Return the [X, Y] coordinate for the center point of the cell that contains the specified text.  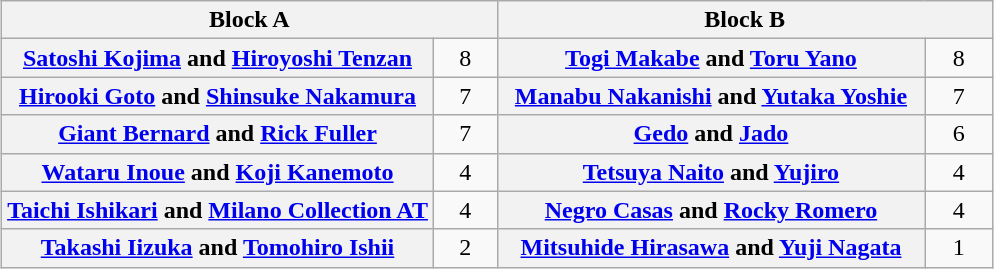
Manabu Nakanishi and Yutaka Yoshie [711, 96]
Negro Casas and Rocky Romero [711, 210]
1 [958, 248]
Giant Bernard and Rick Fuller [218, 134]
Togi Makabe and Toru Yano [711, 58]
Mitsuhide Hirasawa and Yuji Nagata [711, 248]
Satoshi Kojima and Hiroyoshi Tenzan [218, 58]
Hirooki Goto and Shinsuke Nakamura [218, 96]
Takashi Iizuka and Tomohiro Ishii [218, 248]
Block B [744, 20]
6 [958, 134]
Block A [250, 20]
Gedo and Jado [711, 134]
Wataru Inoue and Koji Kanemoto [218, 172]
Tetsuya Naito and Yujiro [711, 172]
Taichi Ishikari and Milano Collection AT [218, 210]
2 [465, 248]
